Identify which cell holds the provided text, then report its [x, y] central coordinate. 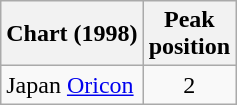
2 [189, 85]
Japan Oricon [72, 85]
Chart (1998) [72, 34]
Peakposition [189, 34]
